From the cell containing the given text, extract its center point as (x, y) coordinate. 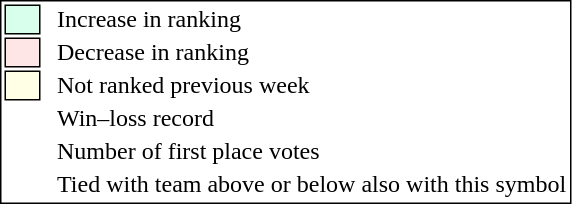
Not ranked previous week (312, 85)
Win–loss record (312, 119)
Decrease in ranking (312, 53)
Increase in ranking (312, 19)
Number of first place votes (312, 151)
Tied with team above or below also with this symbol (312, 185)
